Provide the (X, Y) coordinate of the cell's center where the given text is located.  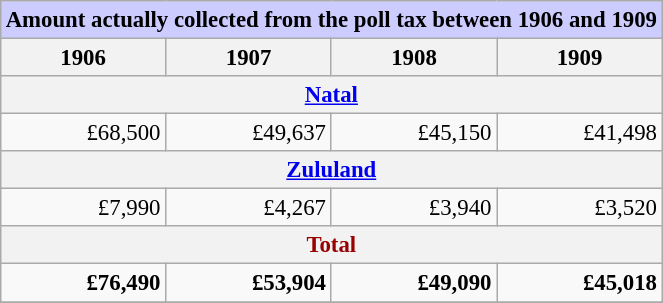
Zululand (331, 170)
£49,090 (414, 283)
Total (331, 245)
1906 (82, 57)
1909 (580, 57)
Amount actually collected from the poll tax between 1906 and 1909 (331, 20)
£76,490 (82, 283)
£45,150 (414, 133)
Natal (331, 95)
£53,904 (248, 283)
1907 (248, 57)
1908 (414, 57)
£49,637 (248, 133)
£3,940 (414, 208)
£4,267 (248, 208)
£68,500 (82, 133)
£41,498 (580, 133)
£45,018 (580, 283)
£3,520 (580, 208)
£7,990 (82, 208)
